Find where the given text appears and provide that cell's center as [x, y] coordinate. 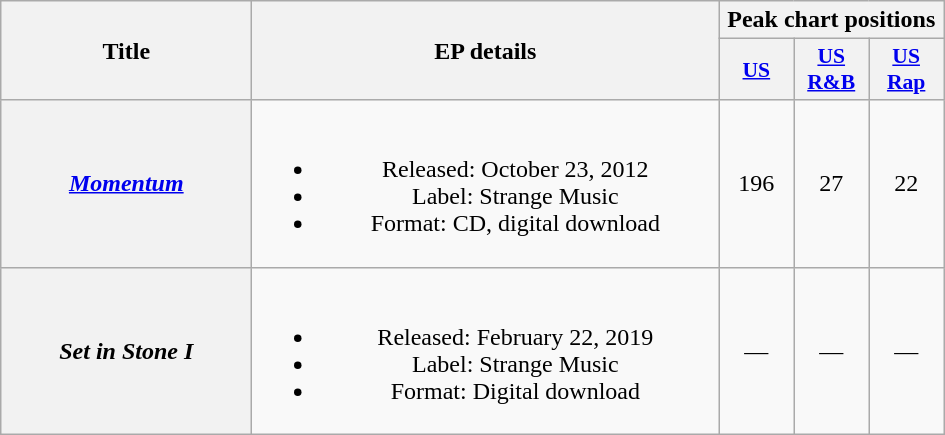
Set in Stone I [126, 350]
USRap [906, 70]
Released: October 23, 2012Label: Strange MusicFormat: CD, digital download [486, 184]
Title [126, 50]
Momentum [126, 184]
US [756, 70]
196 [756, 184]
US R&B [832, 70]
EP details [486, 50]
Peak chart positions [832, 20]
22 [906, 184]
27 [832, 184]
Released: February 22, 2019Label: Strange MusicFormat: Digital download [486, 350]
